Extract the (X, Y) coordinate from the center of the cell holding the provided text.  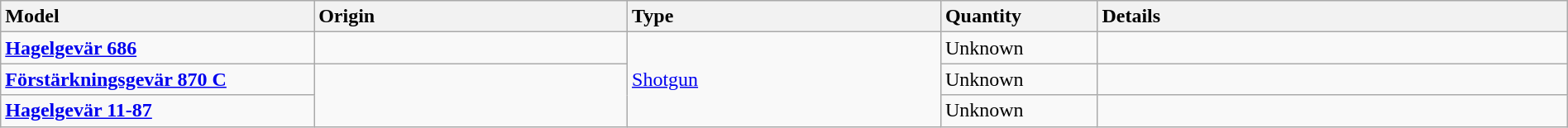
Details (1332, 17)
Model (157, 17)
Shotgun (784, 79)
Quantity (1019, 17)
Origin (471, 17)
Hagel­gevär 686 (157, 48)
Förstärknings­gevär 870 C (157, 79)
Type (784, 17)
Hagel­gevär 11-87 (157, 111)
